Determine the (X, Y) coordinate at the center of the cell enclosing the given text.  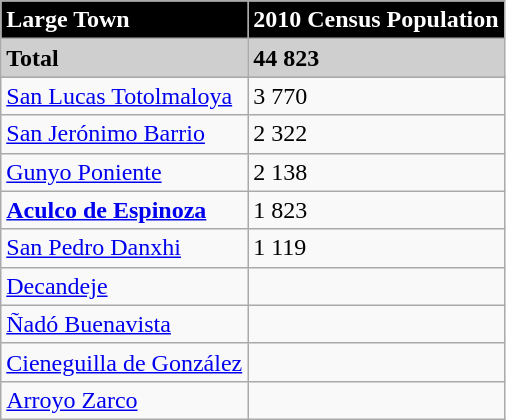
2 138 (376, 172)
Large Town (124, 20)
Total (124, 58)
San Lucas Totolmaloya (124, 96)
2 322 (376, 134)
San Jerónimo Barrio (124, 134)
Arroyo Zarco (124, 400)
3 770 (376, 96)
44 823 (376, 58)
Gunyo Poniente (124, 172)
Aculco de Espinoza (124, 210)
1 823 (376, 210)
Decandeje (124, 286)
Cieneguilla de González (124, 362)
1 119 (376, 248)
Ñadó Buenavista (124, 324)
San Pedro Danxhi (124, 248)
2010 Census Population (376, 20)
